Locate the cell with the specified text and output its (X, Y) center coordinate. 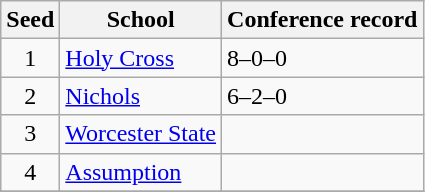
Conference record (322, 20)
6–2–0 (322, 96)
8–0–0 (322, 58)
Holy Cross (141, 58)
Worcester State (141, 134)
Assumption (141, 172)
4 (30, 172)
Seed (30, 20)
3 (30, 134)
2 (30, 96)
School (141, 20)
Nichols (141, 96)
1 (30, 58)
